Search for the cell housing the specified text and yield its [x, y] center coordinate. 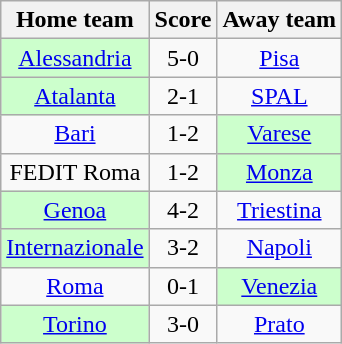
4-2 [183, 210]
Pisa [280, 58]
3-2 [183, 248]
Genoa [75, 210]
Away team [280, 20]
3-0 [183, 324]
Atalanta [75, 96]
Prato [280, 324]
5-0 [183, 58]
Triestina [280, 210]
Score [183, 20]
Venezia [280, 286]
SPAL [280, 96]
Bari [75, 134]
Home team [75, 20]
Alessandria [75, 58]
0-1 [183, 286]
Varese [280, 134]
Internazionale [75, 248]
Torino [75, 324]
Monza [280, 172]
Napoli [280, 248]
Roma [75, 286]
2-1 [183, 96]
FEDIT Roma [75, 172]
